Scan for the cell matching the given text and deliver its [X, Y] coordinate at center. 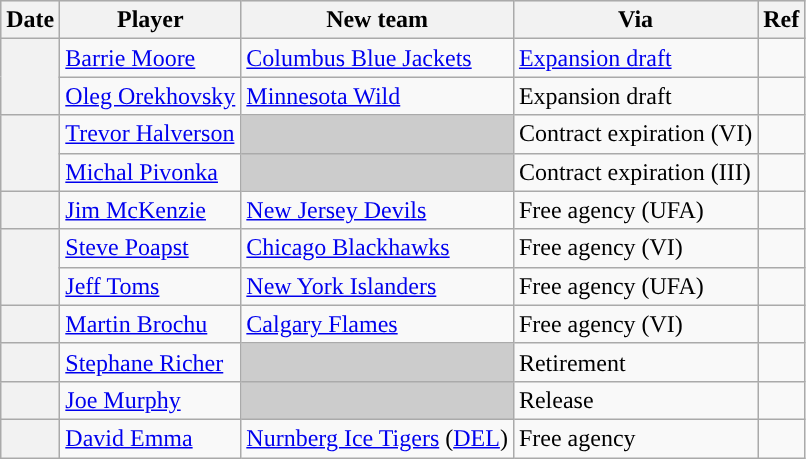
Date [30, 20]
Joe Murphy [150, 400]
Chicago Blackhawks [378, 248]
Stephane Richer [150, 362]
Oleg Orekhovsky [150, 96]
Minnesota Wild [378, 96]
Free agency [635, 438]
Trevor Halverson [150, 134]
David Emma [150, 438]
Jim McKenzie [150, 210]
New team [378, 20]
New Jersey Devils [378, 210]
Barrie Moore [150, 58]
Via [635, 20]
Release [635, 400]
Jeff Toms [150, 286]
Player [150, 20]
Martin Brochu [150, 324]
Columbus Blue Jackets [378, 58]
Calgary Flames [378, 324]
Michal Pivonka [150, 172]
Retirement [635, 362]
Contract expiration (VI) [635, 134]
Contract expiration (III) [635, 172]
Steve Poapst [150, 248]
New York Islanders [378, 286]
Nurnberg Ice Tigers (DEL) [378, 438]
Ref [782, 20]
